Return the [x, y] coordinate for the center point of the cell that contains the specified text.  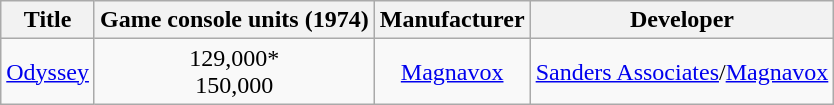
Manufacturer [452, 20]
Title [48, 20]
Game console units (1974) [234, 20]
Odyssey [48, 72]
Sanders Associates/Magnavox [682, 72]
Magnavox [452, 72]
129,000*150,000 [234, 72]
Developer [682, 20]
